Output the [X, Y] coordinate of the center of the cell containing the given text.  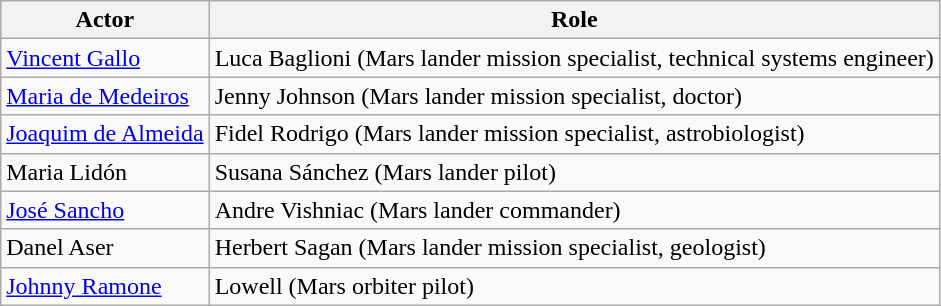
Jenny Johnson (Mars lander mission specialist, doctor) [574, 96]
Fidel Rodrigo (Mars lander mission specialist, astrobiologist) [574, 134]
Johnny Ramone [105, 286]
Role [574, 20]
Luca Baglioni (Mars lander mission specialist, technical systems engineer) [574, 58]
Susana Sánchez (Mars lander pilot) [574, 172]
Lowell (Mars orbiter pilot) [574, 286]
Andre Vishniac (Mars lander commander) [574, 210]
Maria Lidón [105, 172]
Maria de Medeiros [105, 96]
Actor [105, 20]
Danel Aser [105, 248]
José Sancho [105, 210]
Joaquim de Almeida [105, 134]
Herbert Sagan (Mars lander mission specialist, geologist) [574, 248]
Vincent Gallo [105, 58]
